From the cell containing the given text, extract its center point as (x, y) coordinate. 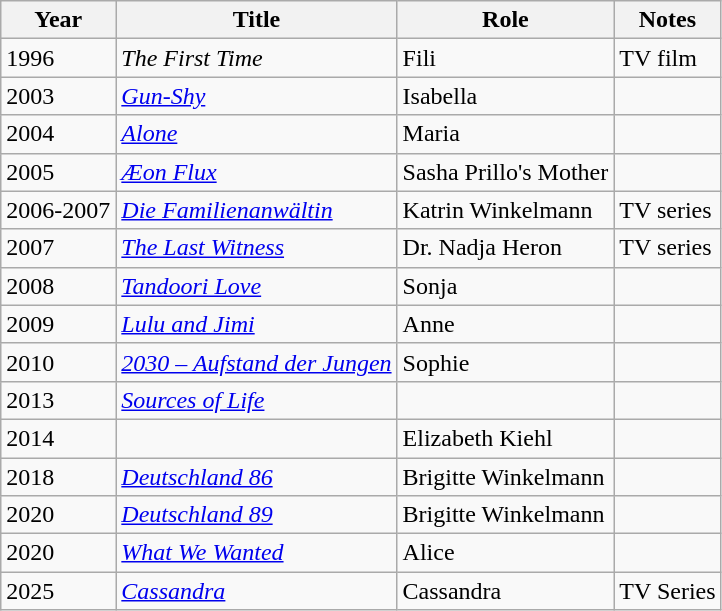
2014 (58, 438)
2010 (58, 362)
2005 (58, 172)
What We Wanted (256, 553)
The First Time (256, 58)
2030 – Aufstand der Jungen (256, 362)
Title (256, 20)
2009 (58, 324)
Role (506, 20)
Isabella (506, 96)
2008 (58, 286)
2003 (58, 96)
Alice (506, 553)
Sophie (506, 362)
Sonja (506, 286)
2007 (58, 248)
Alone (256, 134)
2025 (58, 591)
TV Series (668, 591)
1996 (58, 58)
Elizabeth Kiehl (506, 438)
Fili (506, 58)
Sources of Life (256, 400)
Year (58, 20)
Gun-Shy (256, 96)
2004 (58, 134)
Notes (668, 20)
Lulu and Jimi (256, 324)
2013 (58, 400)
Dr. Nadja Heron (506, 248)
Tandoori Love (256, 286)
Anne (506, 324)
Deutschland 86 (256, 477)
TV film (668, 58)
2006-2007 (58, 210)
Sasha Prillo's Mother (506, 172)
Æon Flux (256, 172)
Katrin Winkelmann (506, 210)
The Last Witness (256, 248)
Deutschland 89 (256, 515)
2018 (58, 477)
Maria (506, 134)
Die Familienanwältin (256, 210)
